Return the (x, y) coordinate for the center point of the cell that contains the specified text.  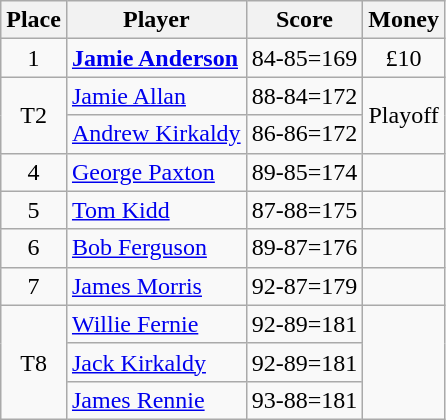
Bob Ferguson (156, 248)
George Paxton (156, 172)
T2 (34, 115)
Jack Kirkaldy (156, 362)
Score (304, 20)
Willie Fernie (156, 324)
4 (34, 172)
87-88=175 (304, 210)
89-87=176 (304, 248)
T8 (34, 362)
1 (34, 58)
Place (34, 20)
92-87=179 (304, 286)
Player (156, 20)
Tom Kidd (156, 210)
James Morris (156, 286)
£10 (404, 58)
6 (34, 248)
5 (34, 210)
84-85=169 (304, 58)
Andrew Kirkaldy (156, 134)
88-84=172 (304, 96)
James Rennie (156, 400)
89-85=174 (304, 172)
93-88=181 (304, 400)
86-86=172 (304, 134)
Playoff (404, 115)
Money (404, 20)
Jamie Anderson (156, 58)
7 (34, 286)
Jamie Allan (156, 96)
